Search for the cell housing the specified text and yield its (x, y) center coordinate. 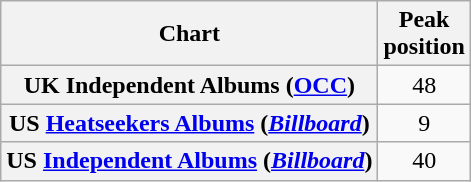
Peakposition (424, 34)
9 (424, 123)
US Heatseekers Albums (Billboard) (190, 123)
Chart (190, 34)
48 (424, 85)
US Independent Albums (Billboard) (190, 161)
40 (424, 161)
UK Independent Albums (OCC) (190, 85)
